Pinpoint the cell where the given text exists, returning its [X, Y] midpoint coordinate. 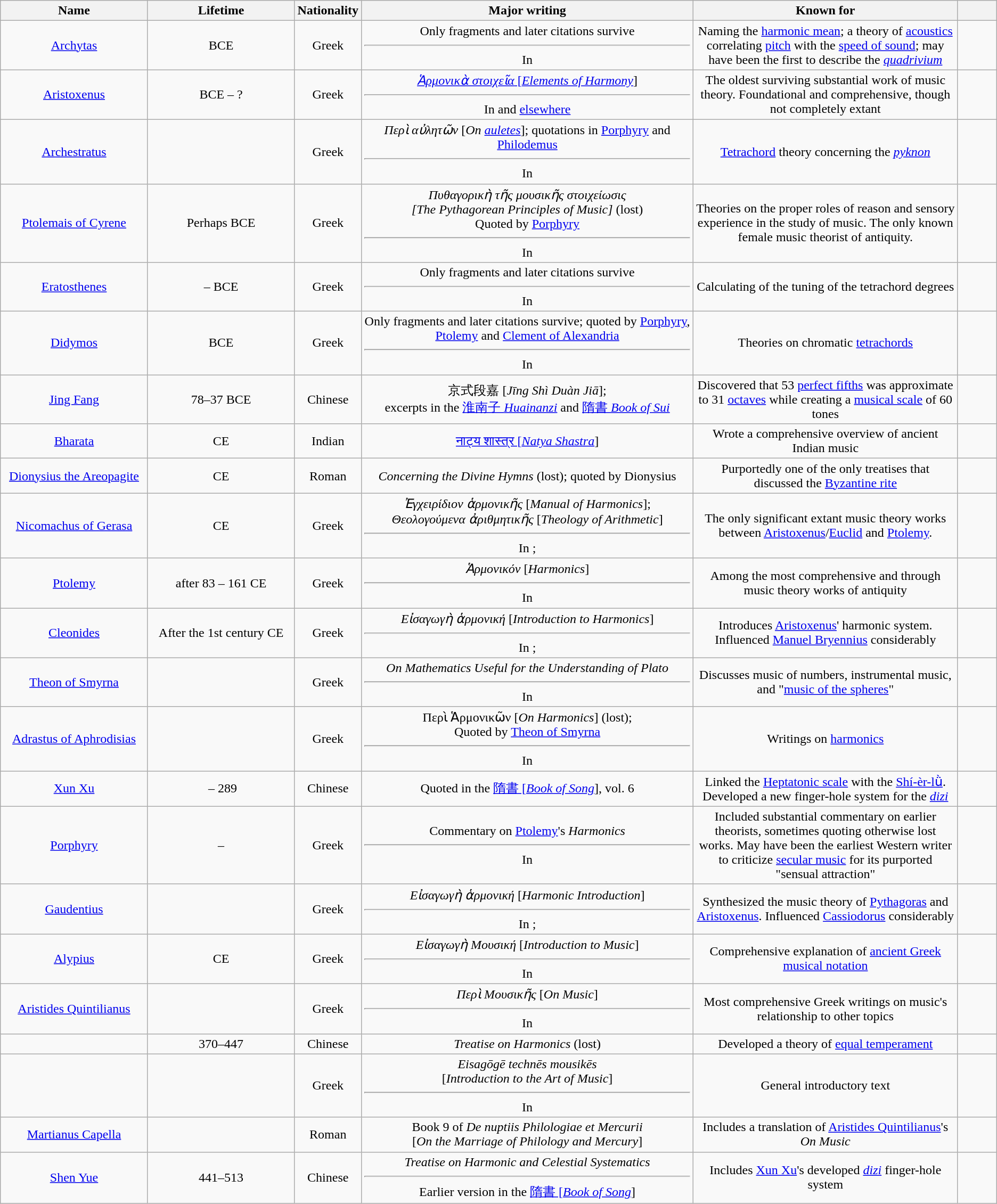
Ἁρμονικὰ στοιχεῖα [Elements of Harmony]In and elsewhere [527, 95]
Includes Xun Xu's developed dizi finger-hole system [826, 1178]
Περὶ Ἁρμονικῶν [On Harmonics] (lost);Quoted by Theon of SmyrnaIn [527, 739]
Archestratus [75, 151]
Naming the harmonic mean; a theory of acoustics correlating pitch with the speed of sound; may have been the first to describe the quadrivium [826, 45]
The oldest surviving substantial work of music theory. Foundational and comprehensive, though not completely extant [826, 95]
Calculating of the tuning of the tetrachord degrees [826, 287]
– 289 [221, 789]
Synthesized the music theory of Pythagoras and Aristoxenus. Influenced Cassiodorus considerably [826, 909]
Comprehensive explanation of ancient Greek musical notation [826, 959]
Concerning the Divine Hymns (lost); quoted by Dionysius [527, 476]
Jing Fang [75, 399]
Περὶ Μουσικῆς [On Music]In [527, 1009]
Cleonides [75, 633]
Dionysius the Areopagite [75, 476]
Discovered that 53 perfect fifths was approximate to 31 octaves while creating a musical scale of 60 tones [826, 399]
Lifetime [221, 11]
Aristoxenus [75, 95]
Quoted in the 隋書 [Book of Song], vol. 6 [527, 789]
General introductory text [826, 1085]
Theon of Smyrna [75, 682]
Shen Yue [75, 1178]
Purportedly one of the only treatises that discussed the Byzantine rite [826, 476]
Εἰσαγωγὴ ἁρμονική [Harmonic Introduction]In ; [527, 909]
Gaudentius [75, 909]
Theories on chromatic tetrachords [826, 343]
After the 1st century CE [221, 633]
370–447 [221, 1044]
Introduces Aristoxenus' harmonic system. Influenced Manuel Bryennius considerably [826, 633]
Ptolemais of Cyrene [75, 223]
Major writing [527, 11]
Among the most comprehensive and through music theory works of antiquity [826, 583]
Treatise on Harmonics (lost) [527, 1044]
Only fragments and later citations survive; quoted by Porphyry, Ptolemy and Clement of AlexandriaIn [527, 343]
Linked the Heptatonic scale with the Shí-èr-lǜ. Developed a new finger-hole system for the dizi [826, 789]
Perhaps BCE [221, 223]
Didymos [75, 343]
after 83 – 161 CE [221, 583]
Name [75, 11]
Alypius [75, 959]
Ptolemy [75, 583]
Discusses music of numbers, instrumental music, and "music of the spheres" [826, 682]
Treatise on Harmonic and Celestial SystematicsEarlier version in the 隋書 [Book of Song] [527, 1178]
Martianus Capella [75, 1134]
441–513 [221, 1178]
京式段嘉 [Jīng Shì Duàn Jiā];excerpts in the 淮南子 Huainanzi and 隋書 Book of Sui [527, 399]
Ἐγχειρίδιον ἁρμονικῆς [Manual of Harmonics];Θεολογούμενα ἀριθμητικῆς [Theology of Arithmetic]In ; [527, 526]
Most comprehensive Greek writings on music's relationship to other topics [826, 1009]
Εἰσαγωγὴ ἁρμονική [Introduction to Harmonics]In ; [527, 633]
Porphyry [75, 845]
Bharata [75, 441]
– [221, 845]
78–37 BCE [221, 399]
Xun Xu [75, 789]
The only significant extant music theory works between Aristoxenus/Euclid and Ptolemy. [826, 526]
Ἁρμονικόν [Harmonics]In [527, 583]
Archytas [75, 45]
– BCE [221, 287]
Eisagōgē technēs mousikēs[Introduction to the Art of Music]In [527, 1085]
Tetrachord theory concerning the pyknon [826, 151]
Book 9 of De nuptiis Philologiae et Mercurii[On the Marriage of Philology and Mercury] [527, 1134]
Known for [826, 11]
Wrote a comprehensive overview of ancient Indian music [826, 441]
Nationality [328, 11]
Developed a theory of equal temperament [826, 1044]
Eratosthenes [75, 287]
नाट्य शास्त्र [Natya Shastra] [527, 441]
Εἰσαγωγὴ Μουσική [Introduction to Music]In [527, 959]
Theories on the proper roles of reason and sensory experience in the study of music. The only known female music theorist of antiquity. [826, 223]
Περὶ αὐλητῶν [On auletes]; quotations in Porphyry and PhilodemusIn [527, 151]
Includes a translation of Aristides Quintilianus's On Music [826, 1134]
Aristides Quintilianus [75, 1009]
Indian [328, 441]
Nicomachus of Gerasa [75, 526]
Πυθαγορικὴ τῆς μουσικῆς στοιχείωσις[The Pythagorean Principles of Music] (lost)Quoted by PorphyryIn [527, 223]
Writings on harmonics [826, 739]
BCE – ? [221, 95]
Adrastus of Aphrodisias [75, 739]
On Mathematics Useful for the Understanding of PlatoIn [527, 682]
Commentary on Ptolemy's HarmonicsIn [527, 845]
